Return [X, Y] of the center of cell containing provided text 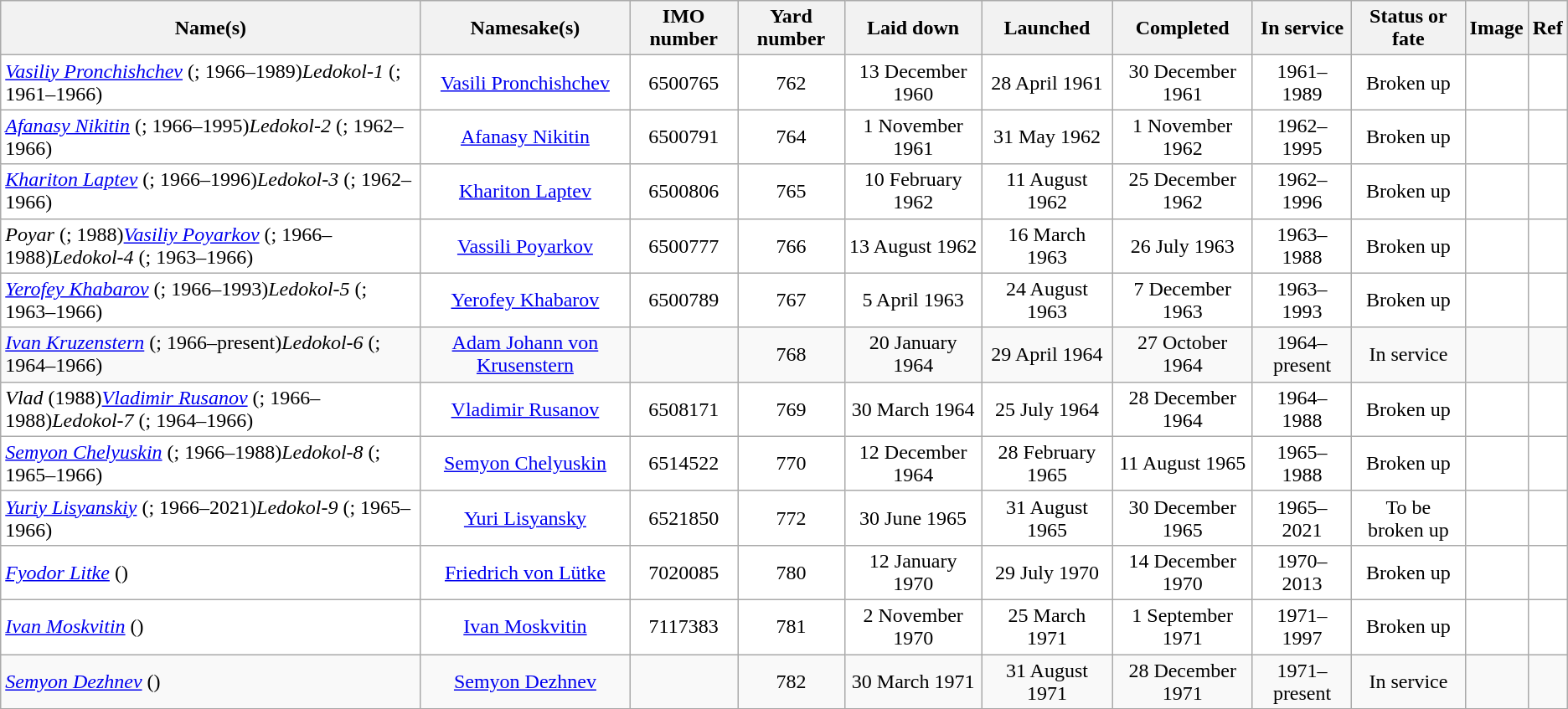
6500765 [683, 82]
1963–1993 [1302, 300]
770 [792, 464]
Fyodor Litke () [211, 573]
29 July 1970 [1047, 573]
Ref [1548, 28]
31 May 1962 [1047, 137]
7020085 [683, 573]
Afanasy Nikitin [525, 137]
6508171 [683, 408]
Completed [1183, 28]
6500791 [683, 137]
16 March 1963 [1047, 246]
11 August 1965 [1183, 464]
Ivan Moskvitin [525, 626]
1962–1995 [1302, 137]
14 December 1970 [1183, 573]
Yuri Lisyansky [525, 517]
28 April 1961 [1047, 82]
30 June 1965 [913, 517]
1971–1997 [1302, 626]
1965–2021 [1302, 517]
7117383 [683, 626]
6500806 [683, 191]
767 [792, 300]
12 December 1964 [913, 464]
30 March 1964 [913, 408]
6500777 [683, 246]
10 February 1962 [913, 191]
768 [792, 355]
762 [792, 82]
5 April 1963 [913, 300]
Yerofey Khabarov [525, 300]
13 December 1960 [913, 82]
1971–present [1302, 681]
28 February 1965 [1047, 464]
769 [792, 408]
Ivan Moskvitin () [211, 626]
6500789 [683, 300]
27 October 1964 [1183, 355]
Launched [1047, 28]
6521850 [683, 517]
Name(s) [211, 28]
Yerofey Khabarov (; 1966–1993)Ledokol-5 (; 1963–1966) [211, 300]
Semyon Dezhnev [525, 681]
1964–present [1302, 355]
To be broken up [1409, 517]
766 [792, 246]
20 January 1964 [913, 355]
25 July 1964 [1047, 408]
780 [792, 573]
1 September 1971 [1183, 626]
Semyon Chelyuskin (; 1966–1988)Ledokol-8 (; 1965–1966) [211, 464]
30 December 1965 [1183, 517]
1962–1996 [1302, 191]
Namesake(s) [525, 28]
6514522 [683, 464]
13 August 1962 [913, 246]
1965–1988 [1302, 464]
Image [1496, 28]
30 December 1961 [1183, 82]
31 August 1965 [1047, 517]
781 [792, 626]
29 April 1964 [1047, 355]
Khariton Laptev (; 1966–1996)Ledokol-3 (; 1962–1966) [211, 191]
28 December 1964 [1183, 408]
26 July 1963 [1183, 246]
Vlad (1988)Vladimir Rusanov (; 1966–1988)Ledokol-7 (; 1964–1966) [211, 408]
1 November 1961 [913, 137]
31 August 1971 [1047, 681]
Semyon Dezhnev () [211, 681]
2 November 1970 [913, 626]
1970–2013 [1302, 573]
7 December 1963 [1183, 300]
Adam Johann von Krusenstern [525, 355]
Khariton Laptev [525, 191]
12 January 1970 [913, 573]
Semyon Chelyuskin [525, 464]
782 [792, 681]
Laid down [913, 28]
772 [792, 517]
Yard number [792, 28]
1963–1988 [1302, 246]
764 [792, 137]
25 March 1971 [1047, 626]
Status or fate [1409, 28]
1 November 1962 [1183, 137]
Yuriy Lisyanskiy (; 1966–2021)Ledokol-9 (; 1965–1966) [211, 517]
28 December 1971 [1183, 681]
IMO number [683, 28]
1961–1989 [1302, 82]
11 August 1962 [1047, 191]
Vasiliy Pronchishchev (; 1966–1989)Ledokol-1 (; 1961–1966) [211, 82]
765 [792, 191]
25 December 1962 [1183, 191]
1964–1988 [1302, 408]
Friedrich von Lütke [525, 573]
Vladimir Rusanov [525, 408]
Ivan Kruzenstern (; 1966–present)Ledokol-6 (; 1964–1966) [211, 355]
Afanasy Nikitin (; 1966–1995)Ledokol-2 (; 1962–1966) [211, 137]
Vassili Poyarkov [525, 246]
Vasili Pronchishchev [525, 82]
Poyar (; 1988)Vasiliy Poyarkov (; 1966–1988)Ledokol-4 (; 1963–1966) [211, 246]
24 August 1963 [1047, 300]
30 March 1971 [913, 681]
